Determine the [X, Y] coordinate at the center of the cell enclosing the given text.  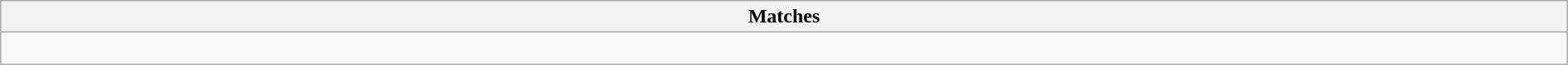
Matches [784, 17]
